For the text-containing cell, return its midpoint in [X, Y] coordinate format. 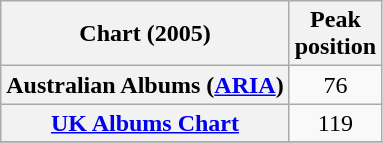
Peak position [335, 34]
Australian Albums (ARIA) [145, 85]
UK Albums Chart [145, 123]
119 [335, 123]
76 [335, 85]
Chart (2005) [145, 34]
